Find where the given text appears and provide that cell's center as [x, y] coordinate. 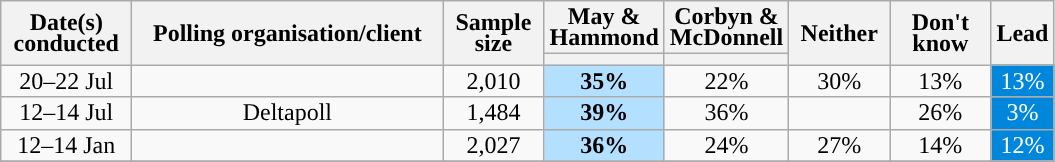
May & Hammond [604, 28]
Deltapoll [288, 113]
Date(s)conducted [66, 33]
Lead [1022, 33]
30% [840, 81]
12–14 Jan [66, 145]
1,484 [494, 113]
20–22 Jul [66, 81]
2,027 [494, 145]
Don't know [940, 33]
22% [726, 81]
Neither [840, 33]
12% [1022, 145]
14% [940, 145]
39% [604, 113]
35% [604, 81]
12–14 Jul [66, 113]
3% [1022, 113]
Sample size [494, 33]
Corbyn & McDonnell [726, 28]
24% [726, 145]
27% [840, 145]
Polling organisation/client [288, 33]
2,010 [494, 81]
26% [940, 113]
